Capture the cell that displays the provided text and extract its (X, Y) central coordinate. 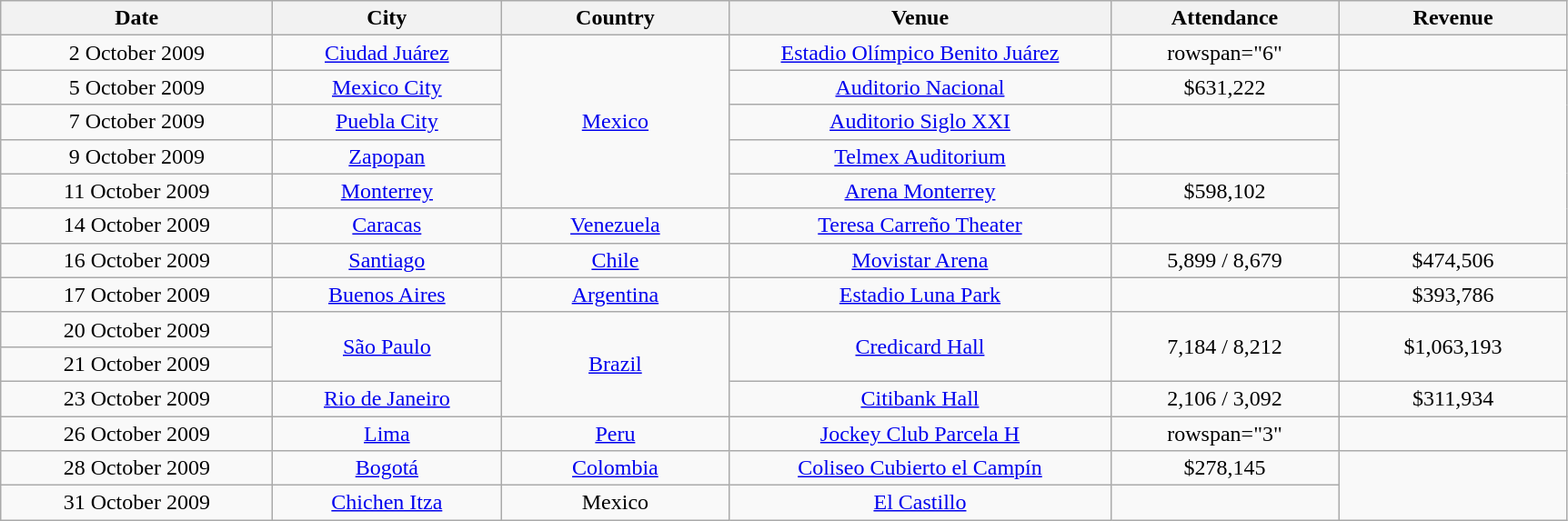
Monterrey (387, 191)
Coliseo Cubierto el Campín (920, 468)
Movistar Arena (920, 260)
Venezuela (615, 225)
9 October 2009 (136, 156)
$474,506 (1453, 260)
21 October 2009 (136, 364)
Citibank Hall (920, 398)
Mexico City (387, 87)
11 October 2009 (136, 191)
Lima (387, 434)
$311,934 (1453, 398)
Teresa Carreño Theater (920, 225)
Auditorio Nacional (920, 87)
Country (615, 18)
El Castillo (920, 503)
Zapopan (387, 156)
Chile (615, 260)
Bogotá (387, 468)
Chichen Itza (387, 503)
Telmex Auditorium (920, 156)
São Paulo (387, 346)
Ciudad Juárez (387, 53)
$598,102 (1224, 191)
7,184 / 8,212 (1224, 346)
23 October 2009 (136, 398)
Attendance (1224, 18)
Venue (920, 18)
Buenos Aires (387, 295)
$631,222 (1224, 87)
Colombia (615, 468)
Puebla City (387, 122)
17 October 2009 (136, 295)
26 October 2009 (136, 434)
Auditorio Siglo XXI (920, 122)
Argentina (615, 295)
Arena Monterrey (920, 191)
City (387, 18)
rowspan="6" (1224, 53)
Revenue (1453, 18)
5 October 2009 (136, 87)
28 October 2009 (136, 468)
$1,063,193 (1453, 346)
Estadio Olímpico Benito Juárez (920, 53)
rowspan="3" (1224, 434)
7 October 2009 (136, 122)
31 October 2009 (136, 503)
Rio de Janeiro (387, 398)
Peru (615, 434)
2,106 / 3,092 (1224, 398)
Santiago (387, 260)
20 October 2009 (136, 329)
14 October 2009 (136, 225)
Date (136, 18)
2 October 2009 (136, 53)
Estadio Luna Park (920, 295)
5,899 / 8,679 (1224, 260)
$278,145 (1224, 468)
$393,786 (1453, 295)
Credicard Hall (920, 346)
Brazil (615, 364)
Jockey Club Parcela H (920, 434)
16 October 2009 (136, 260)
Caracas (387, 225)
